Identify which cell holds the provided text, then report its [X, Y] central coordinate. 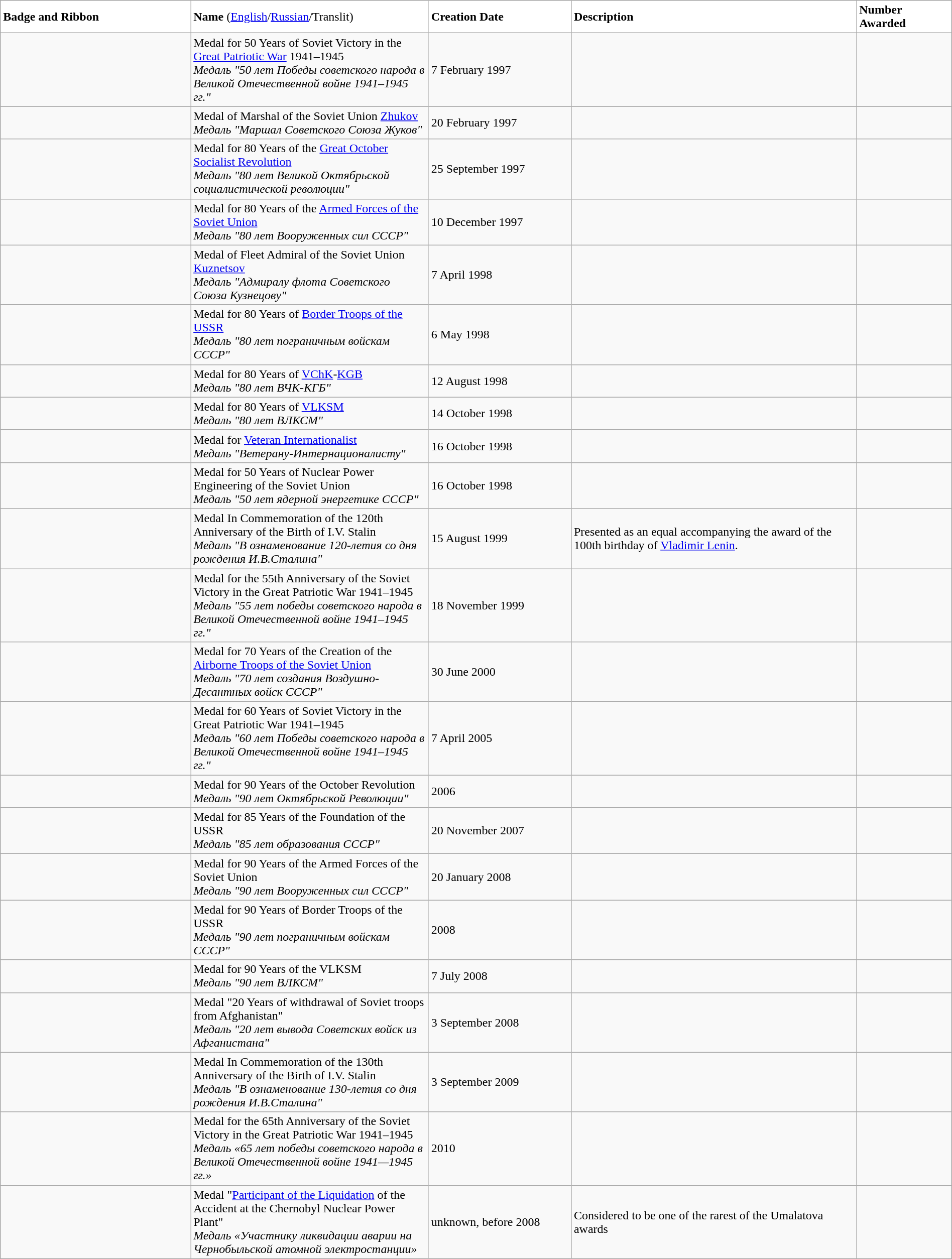
Medal for Veteran InternationalistМедаль "Ветерану-Интернационалисту" [310, 446]
7 July 2008 [500, 976]
3 September 2008 [500, 1022]
2008 [500, 930]
2006 [500, 791]
Description [713, 17]
30 June 2000 [500, 672]
Medal for 85 Years of the Foundation of the USSRМедаль "85 лет образования СССР" [310, 831]
20 February 1997 [500, 122]
Medal In Commemoration of the 120th Anniversary of the Birth of I.V. StalinМедаль "В ознаменование 120-летия со дня рождения И.В.Сталина" [310, 538]
2010 [500, 1149]
Medal for 80 Years of VChK-KGBМедаль "80 лет ВЧК-КГБ" [310, 381]
Medal for 90 Years of the VLKSMМедаль "90 лет ВЛКСМ" [310, 976]
Medal of Fleet Admiral of the Soviet Union KuznetsovМедаль "Адмиралу флота Советского Союза Кузнецову" [310, 275]
Medal for 90 Years of the Armed Forces of the Soviet UnionМедаль "90 лет Вооруженных сил СССР" [310, 877]
3 September 2009 [500, 1082]
Medal for 90 Years of the October RevolutionМедаль "90 лет Октябрьской Революции" [310, 791]
Medal In Commemoration of the 130th Anniversary of the Birth of I.V. StalinМедаль "В ознаменование 130-летия со дня рождения И.В.Сталина" [310, 1082]
6 May 1998 [500, 334]
Creation Date [500, 17]
Medal "20 Years of withdrawal of Soviet troops from Afghanistan"Медаль "20 лет вывода Советских войск из Афганистана" [310, 1022]
7 April 1998 [500, 275]
20 November 2007 [500, 831]
7 April 2005 [500, 738]
20 January 2008 [500, 877]
12 August 1998 [500, 381]
Number Awarded [904, 17]
Medal for 80 Years of Border Troops of the USSRМедаль "80 лет пограничным войскам СССР" [310, 334]
unknown, before 2008 [500, 1222]
14 October 1998 [500, 414]
Medal for 90 Years of Border Troops of the USSRМедаль "90 лет пограничным войскам СССР" [310, 930]
15 August 1999 [500, 538]
Name (English/Russian/Translit) [310, 17]
Medal of Marshal of the Soviet Union ZhukovМедаль "Маршал Советского Союза Жуков" [310, 122]
Badge and Ribbon [95, 17]
Considered to be one of the rarest of the Umalatova awards [713, 1222]
18 November 1999 [500, 605]
Medal for 50 Years of Nuclear Power Engineering of the Soviet UnionМедаль "50 лет ядерной энергетике СССР" [310, 485]
10 December 1997 [500, 222]
7 February 1997 [500, 70]
Medal for 70 Years of the Creation of the Airborne Troops of the Soviet UnionМедаль "70 лет создания Воздушно-Десантных войск СССР" [310, 672]
25 September 1997 [500, 169]
Medal for 80 Years of VLKSMМедаль "80 лет ВЛКСМ" [310, 414]
Presented as an equal accompanying the award of the 100th birthday of Vladimir Lenin. [713, 538]
Medal for 80 Years of the Armed Forces of the Soviet UnionМедаль "80 лет Вооруженных сил СССР" [310, 222]
Medal for 80 Years of the Great October Socialist RevolutionМедаль "80 лет Великой Октябрьской социалистической революции" [310, 169]
